Identify which cell holds the provided text, then report its (x, y) central coordinate. 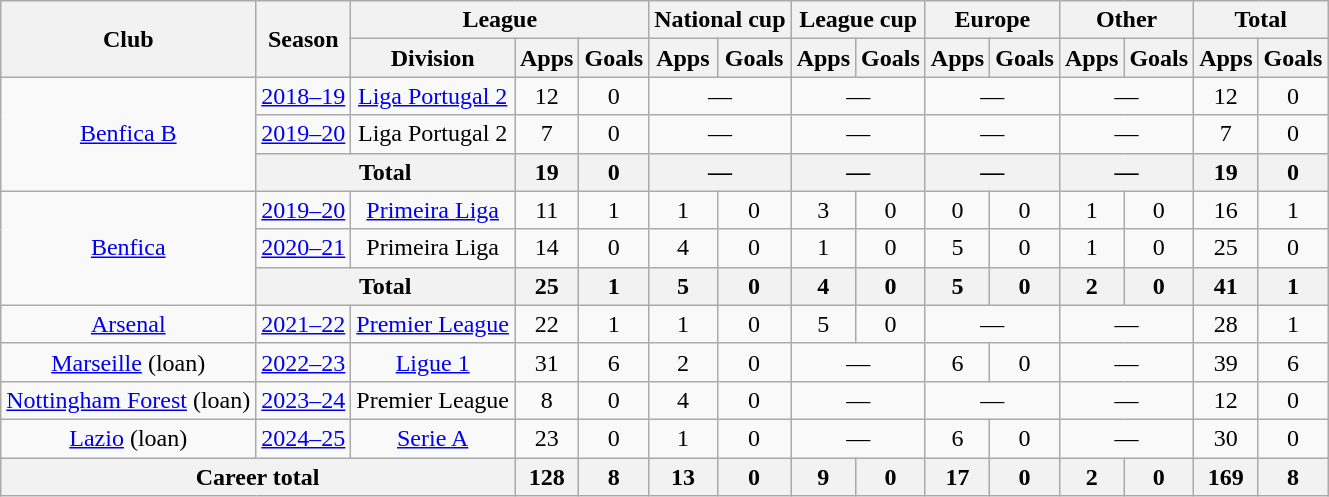
14 (546, 248)
17 (957, 477)
30 (1226, 438)
Serie A (433, 438)
Nottingham Forest (loan) (128, 400)
13 (683, 477)
Season (304, 39)
Marseille (loan) (128, 362)
League cup (858, 20)
Career total (258, 477)
23 (546, 438)
39 (1226, 362)
9 (823, 477)
3 (823, 210)
Arsenal (128, 324)
28 (1226, 324)
2021–22 (304, 324)
2018–19 (304, 96)
Ligue 1 (433, 362)
16 (1226, 210)
169 (1226, 477)
128 (546, 477)
Lazio (loan) (128, 438)
National cup (720, 20)
41 (1226, 286)
League (500, 20)
2024–25 (304, 438)
31 (546, 362)
Other (1126, 20)
Club (128, 39)
Benfica B (128, 134)
22 (546, 324)
Benfica (128, 248)
Division (433, 58)
Europe (992, 20)
11 (546, 210)
2022–23 (304, 362)
2020–21 (304, 248)
2023–24 (304, 400)
